Capture the cell that displays the provided text and extract its (X, Y) central coordinate. 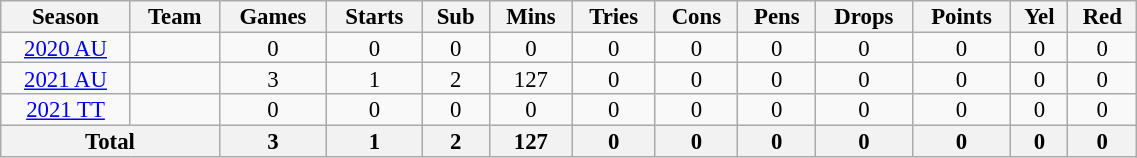
Sub (456, 16)
Mins (530, 16)
2020 AU (66, 48)
Games (273, 16)
Tries (613, 16)
2021 TT (66, 110)
Starts (374, 16)
2021 AU (66, 78)
Red (1102, 16)
Yel (1040, 16)
Points (962, 16)
Total (110, 140)
Pens (777, 16)
Season (66, 16)
Team (174, 16)
Cons (696, 16)
Drops (864, 16)
